Detect which cell encompasses the target text, then output its [x, y] center coordinate. 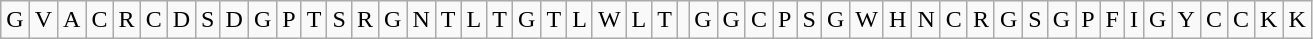
V [43, 20]
H [897, 20]
A [72, 20]
I [1134, 20]
Y [1186, 20]
F [1112, 20]
